Detect which cell encompasses the target text, then output its [x, y] center coordinate. 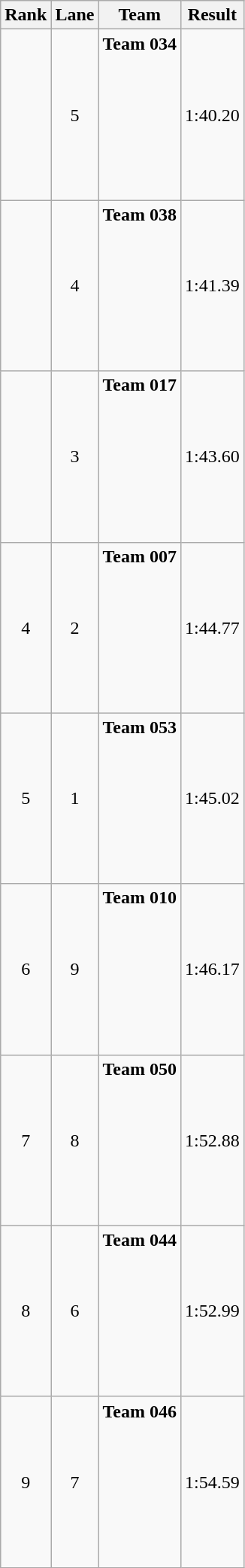
Team 007 [140, 628]
3 [75, 456]
Team 038 [140, 286]
Team 010 [140, 970]
1:52.99 [212, 1311]
Team 050 [140, 1140]
Team 017 [140, 456]
Rank [26, 15]
1:45.02 [212, 798]
1:41.39 [212, 286]
1 [75, 798]
Result [212, 15]
Team [140, 15]
Lane [75, 15]
1:40.20 [212, 114]
1:44.77 [212, 628]
Team 053 [140, 798]
Team 046 [140, 1481]
Team 044 [140, 1311]
1:46.17 [212, 970]
1:43.60 [212, 456]
1:54.59 [212, 1481]
Team 034 [140, 114]
1:52.88 [212, 1140]
2 [75, 628]
